Detect which cell encompasses the target text, then output its [x, y] center coordinate. 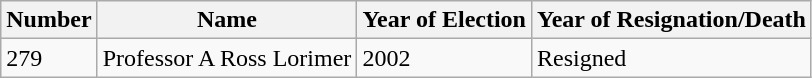
2002 [444, 58]
Year of Election [444, 20]
Resigned [671, 58]
Year of Resignation/Death [671, 20]
Name [227, 20]
Number [49, 20]
279 [49, 58]
Professor A Ross Lorimer [227, 58]
